For the text-containing cell, return its midpoint in [X, Y] coordinate format. 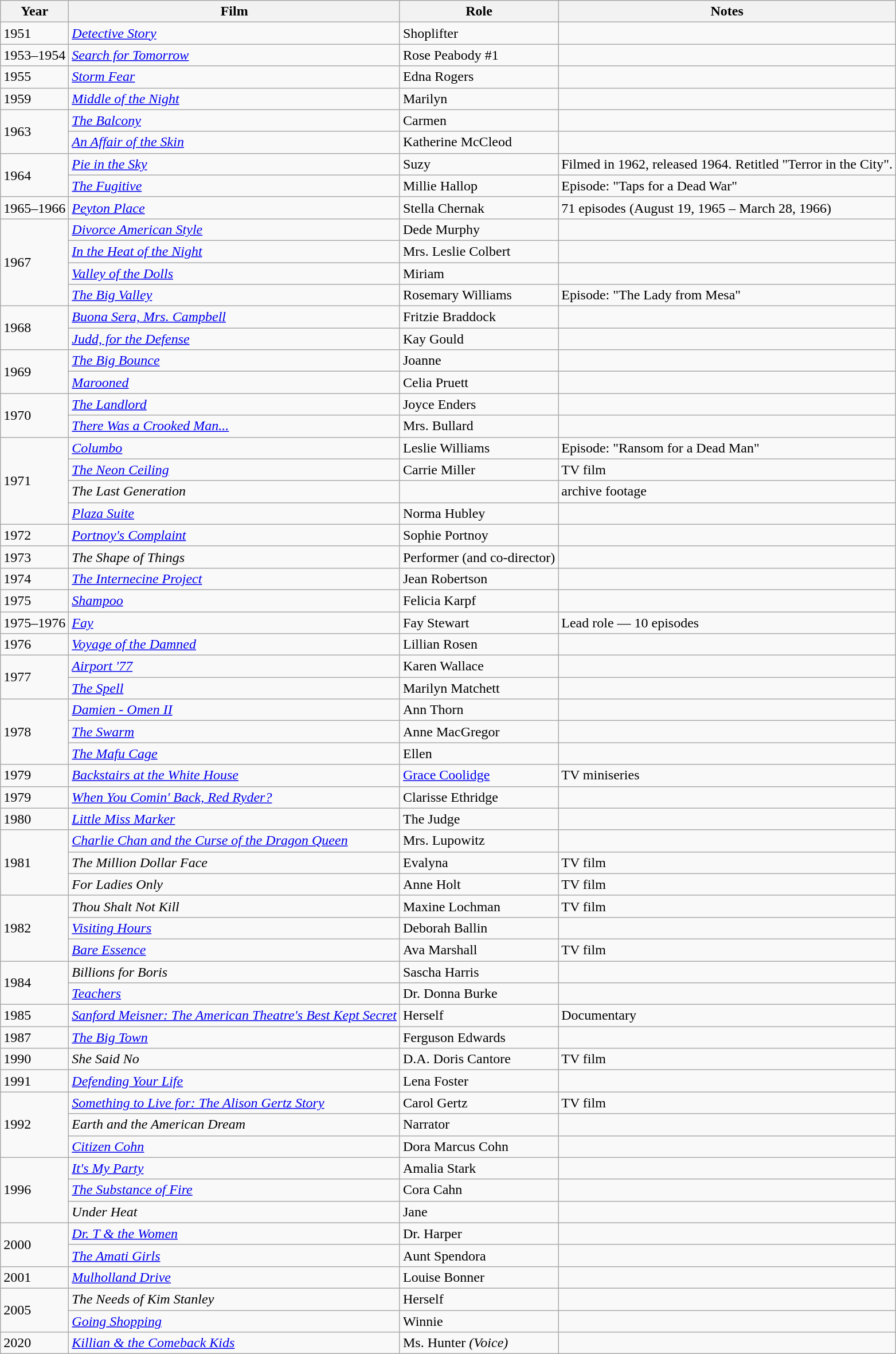
1969 [34, 372]
Peyton Place [234, 208]
Norma Hubley [479, 513]
Winnie [479, 1321]
D.A. Doris Cantore [479, 1059]
Evalyna [479, 863]
Felicia Karpf [479, 600]
Earth and the American Dream [234, 1125]
Millie Hallop [479, 186]
1964 [34, 175]
2020 [34, 1343]
Little Miss Marker [234, 819]
Mulholland Drive [234, 1277]
Amalia Stark [479, 1168]
1971 [34, 481]
Plaza Suite [234, 513]
Judd, for the Defense [234, 339]
Notes [727, 11]
In the Heat of the Night [234, 251]
2001 [34, 1277]
Middle of the Night [234, 99]
It's My Party [234, 1168]
Clarisse Ethridge [479, 797]
Ms. Hunter (Voice) [479, 1343]
The Judge [479, 819]
Thou Shalt Not Kill [234, 906]
The Spell [234, 688]
Detective Story [234, 33]
1984 [34, 983]
71 episodes (August 19, 1965 – March 28, 1966) [727, 208]
Mrs. Leslie Colbert [479, 251]
Rosemary Williams [479, 295]
Jane [479, 1212]
Maxine Lochman [479, 906]
Divorce American Style [234, 229]
Anne MacGregor [479, 732]
Louise Bonner [479, 1277]
Edna Rogers [479, 77]
archive footage [727, 491]
Backstairs at the White House [234, 775]
The Balcony [234, 120]
Marilyn [479, 99]
An Affair of the Skin [234, 142]
Stella Chernak [479, 208]
The Substance of Fire [234, 1190]
1991 [34, 1081]
Search for Tomorrow [234, 55]
Episode: "The Lady from Mesa" [727, 295]
Sascha Harris [479, 972]
Fay [234, 622]
Aunt Spendora [479, 1255]
Lead role — 10 episodes [727, 622]
Dede Murphy [479, 229]
The Big Valley [234, 295]
Jean Robertson [479, 579]
1982 [34, 928]
1975–1976 [34, 622]
Episode: "Taps for a Dead War" [727, 186]
Sanford Meisner: The American Theatre's Best Kept Secret [234, 1016]
Under Heat [234, 1212]
The Shape of Things [234, 557]
Marilyn Matchett [479, 688]
The Swarm [234, 732]
1974 [34, 579]
1992 [34, 1125]
Deborah Ballin [479, 928]
Film [234, 11]
The Internecine Project [234, 579]
Performer (and co-director) [479, 557]
Dr. T & the Women [234, 1234]
1967 [34, 262]
Katherine McCleod [479, 142]
For Ladies Only [234, 884]
Killian & the Comeback Kids [234, 1343]
1959 [34, 99]
Grace Coolidge [479, 775]
When You Comin' Back, Red Ryder? [234, 797]
1987 [34, 1037]
Portnoy's Complaint [234, 535]
1973 [34, 557]
Buona Sera, Mrs. Campbell [234, 317]
1970 [34, 415]
Kay Gould [479, 339]
Voyage of the Damned [234, 645]
The Big Bounce [234, 361]
Cora Cahn [479, 1190]
2005 [34, 1310]
Fay Stewart [479, 622]
1965–1966 [34, 208]
Valley of the Dolls [234, 274]
Lillian Rosen [479, 645]
Fritzie Braddock [479, 317]
The Million Dollar Face [234, 863]
Shoplifter [479, 33]
She Said No [234, 1059]
Leslie Williams [479, 448]
Dr. Donna Burke [479, 994]
Defending Your Life [234, 1081]
Celia Pruett [479, 383]
Sophie Portnoy [479, 535]
Marooned [234, 383]
Ava Marshall [479, 950]
Mrs. Lupowitz [479, 841]
Miriam [479, 274]
1963 [34, 131]
Anne Holt [479, 884]
Damien - Omen II [234, 710]
Suzy [479, 164]
Dr. Harper [479, 1234]
Charlie Chan and the Curse of the Dragon Queen [234, 841]
Billions for Boris [234, 972]
1975 [34, 600]
Carmen [479, 120]
Ferguson Edwards [479, 1037]
Carol Gertz [479, 1103]
Pie in the Sky [234, 164]
Shampoo [234, 600]
1968 [34, 328]
1953–1954 [34, 55]
Bare Essence [234, 950]
Mrs. Bullard [479, 426]
Dora Marcus Cohn [479, 1146]
1996 [34, 1190]
1955 [34, 77]
Citizen Cohn [234, 1146]
Going Shopping [234, 1321]
Narrator [479, 1125]
Role [479, 11]
1972 [34, 535]
Joanne [479, 361]
Storm Fear [234, 77]
1990 [34, 1059]
The Last Generation [234, 491]
Columbo [234, 448]
There Was a Crooked Man... [234, 426]
Lena Foster [479, 1081]
Carrie Miller [479, 470]
Visiting Hours [234, 928]
1951 [34, 33]
Karen Wallace [479, 666]
Episode: "Ransom for a Dead Man" [727, 448]
Airport '77 [234, 666]
The Mafu Cage [234, 754]
Rose Peabody #1 [479, 55]
Teachers [234, 994]
Ann Thorn [479, 710]
The Big Town [234, 1037]
Something to Live for: The Alison Gertz Story [234, 1103]
TV miniseries [727, 775]
The Landlord [234, 404]
1980 [34, 819]
1976 [34, 645]
Documentary [727, 1016]
The Fugitive [234, 186]
2000 [34, 1244]
1978 [34, 732]
1977 [34, 677]
The Needs of Kim Stanley [234, 1299]
Year [34, 11]
Ellen [479, 754]
1981 [34, 863]
Joyce Enders [479, 404]
The Amati Girls [234, 1255]
The Neon Ceiling [234, 470]
1985 [34, 1016]
Filmed in 1962, released 1964. Retitled "Terror in the City". [727, 164]
